Determine the (x, y) coordinate at the center of the cell enclosing the given text.  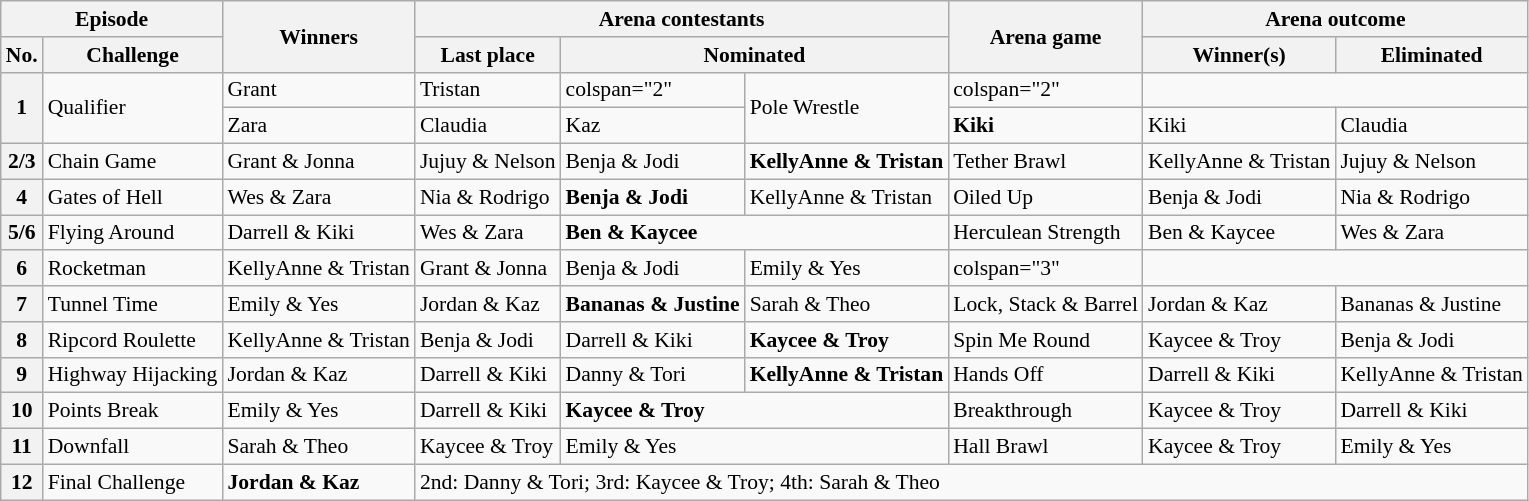
Rocketman (133, 269)
Eliminated (1431, 55)
Gates of Hell (133, 197)
6 (22, 269)
Ripcord Roulette (133, 340)
Last place (488, 55)
Final Challenge (133, 482)
Grant (318, 90)
11 (22, 447)
Breakthrough (1046, 411)
Danny & Tori (653, 375)
Points Break (133, 411)
Downfall (133, 447)
1 (22, 108)
Arena outcome (1336, 19)
2nd: Danny & Tori; 3rd: Kaycee & Troy; 4th: Sarah & Theo (972, 482)
Tether Brawl (1046, 162)
Hall Brawl (1046, 447)
7 (22, 304)
Spin Me Round (1046, 340)
Kaz (653, 126)
Nominated (755, 55)
Tristan (488, 90)
8 (22, 340)
Flying Around (133, 233)
Winners (318, 36)
12 (22, 482)
5/6 (22, 233)
Zara (318, 126)
4 (22, 197)
Arena contestants (682, 19)
2/3 (22, 162)
Winner(s) (1239, 55)
Qualifier (133, 108)
Chain Game (133, 162)
Highway Hijacking (133, 375)
colspan="3" (1046, 269)
Hands Off (1046, 375)
10 (22, 411)
Oiled Up (1046, 197)
Lock, Stack & Barrel (1046, 304)
Pole Wrestle (847, 108)
No. (22, 55)
Herculean Strength (1046, 233)
Tunnel Time (133, 304)
Arena game (1046, 36)
Challenge (133, 55)
Episode (112, 19)
9 (22, 375)
